Scan for the cell matching the given text and deliver its [X, Y] coordinate at center. 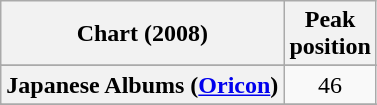
Peakposition [330, 34]
Japanese Albums (Oricon) [142, 85]
46 [330, 85]
Chart (2008) [142, 34]
